Pinpoint the cell where the given text exists, returning its [X, Y] midpoint coordinate. 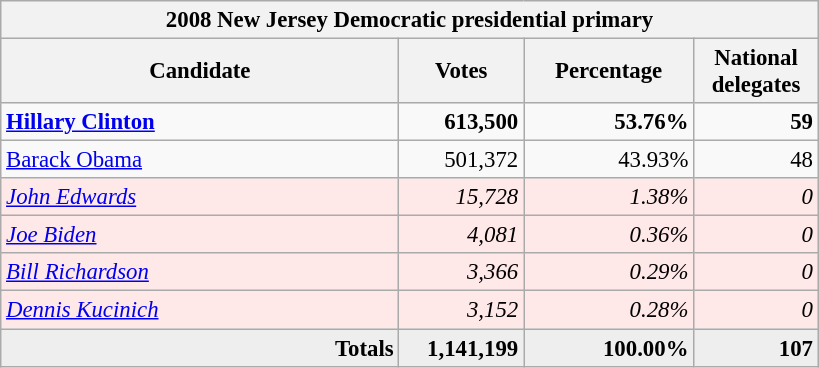
Dennis Kucinich [200, 310]
3,152 [462, 310]
John Edwards [200, 197]
Percentage [609, 72]
National delegates [756, 72]
Votes [462, 72]
1,141,199 [462, 348]
Bill Richardson [200, 273]
Joe Biden [200, 235]
0.36% [609, 235]
43.93% [609, 160]
Barack Obama [200, 160]
1.38% [609, 197]
53.76% [609, 122]
613,500 [462, 122]
59 [756, 122]
Totals [200, 348]
Hillary Clinton [200, 122]
48 [756, 160]
15,728 [462, 197]
0.28% [609, 310]
100.00% [609, 348]
Candidate [200, 72]
107 [756, 348]
3,366 [462, 273]
2008 New Jersey Democratic presidential primary [410, 20]
4,081 [462, 235]
0.29% [609, 273]
501,372 [462, 160]
